From the cell containing the given text, extract its center point as (x, y) coordinate. 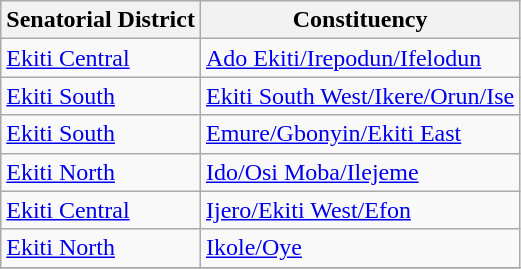
Ekiti South West/Ikere/Orun/Ise (360, 96)
Emure/Gbonyin/Ekiti East (360, 134)
Ido/Osi Moba/Ilejeme (360, 172)
Ado Ekiti/Irepodun/Ifelodun (360, 58)
Ikole/Oye (360, 248)
Constituency (360, 20)
Ijero/Ekiti West/Efon (360, 210)
Senatorial District (101, 20)
